Scan for the cell matching the given text and deliver its (X, Y) coordinate at center. 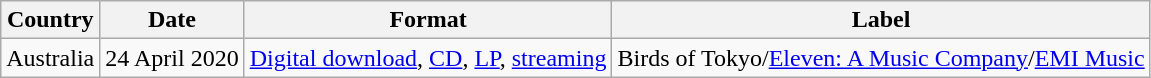
Country (50, 20)
24 April 2020 (172, 58)
Digital download, CD, LP, streaming (428, 58)
Australia (50, 58)
Date (172, 20)
Label (881, 20)
Birds of Tokyo/Eleven: A Music Company/EMI Music (881, 58)
Format (428, 20)
